Return [x, y] of the center of cell containing provided text 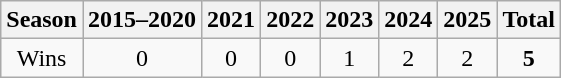
2015–2020 [142, 20]
2025 [468, 20]
2024 [408, 20]
2021 [232, 20]
Wins [42, 58]
1 [350, 58]
2023 [350, 20]
5 [529, 58]
Total [529, 20]
2022 [290, 20]
Season [42, 20]
